Find where the given text appears and provide that cell's center as [x, y] coordinate. 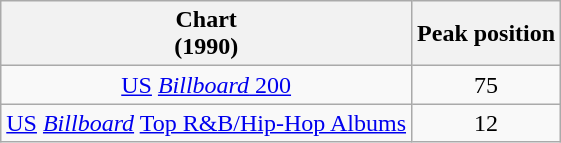
75 [486, 85]
12 [486, 123]
US Billboard Top R&B/Hip-Hop Albums [206, 123]
Peak position [486, 34]
US Billboard 200 [206, 85]
Chart(1990) [206, 34]
